Search for the cell housing the specified text and yield its (x, y) center coordinate. 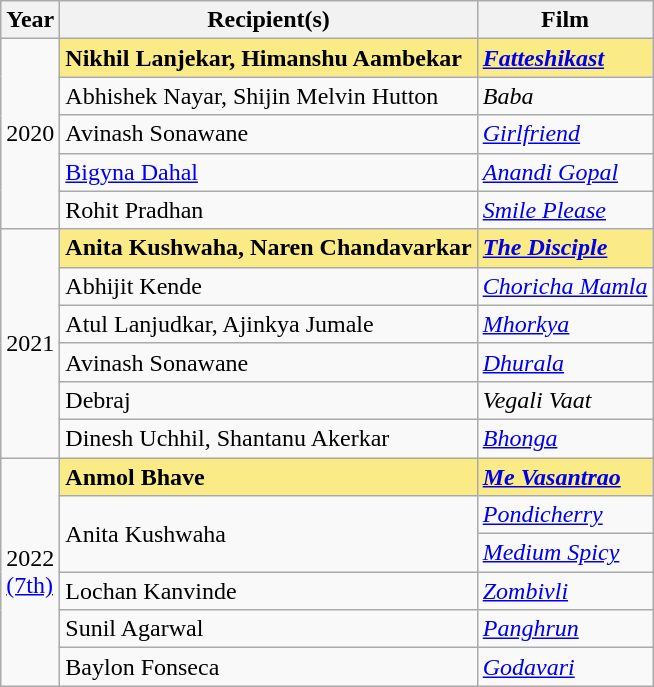
Fatteshikast (565, 58)
Sunil Agarwal (268, 629)
Choricha Mamla (565, 286)
Girlfriend (565, 134)
Vegali Vaat (565, 400)
Nikhil Lanjekar, Himanshu Aambekar (268, 58)
Abhishek Nayar, Shijin Melvin Hutton (268, 96)
Anmol Bhave (268, 477)
Bhonga (565, 438)
Atul Lanjudkar, Ajinkya Jumale (268, 324)
Panghrun (565, 629)
Smile Please (565, 210)
2020 (30, 134)
Medium Spicy (565, 553)
Year (30, 20)
Debraj (268, 400)
Rohit Pradhan (268, 210)
Dhurala (565, 362)
Film (565, 20)
Godavari (565, 667)
Dinesh Uchhil, Shantanu Akerkar (268, 438)
Bigyna Dahal (268, 172)
Baylon Fonseca (268, 667)
2021 (30, 343)
Baba (565, 96)
Pondicherry (565, 515)
Anita Kushwaha, Naren Chandavarkar (268, 248)
Zombivli (565, 591)
Me Vasantrao (565, 477)
Abhijit Kende (268, 286)
Mhorkya (565, 324)
Anandi Gopal (565, 172)
The Disciple (565, 248)
Recipient(s) (268, 20)
Anita Kushwaha (268, 534)
Lochan Kanvinde (268, 591)
2022(7th) (30, 572)
